Scan for the cell matching the given text and deliver its (x, y) coordinate at center. 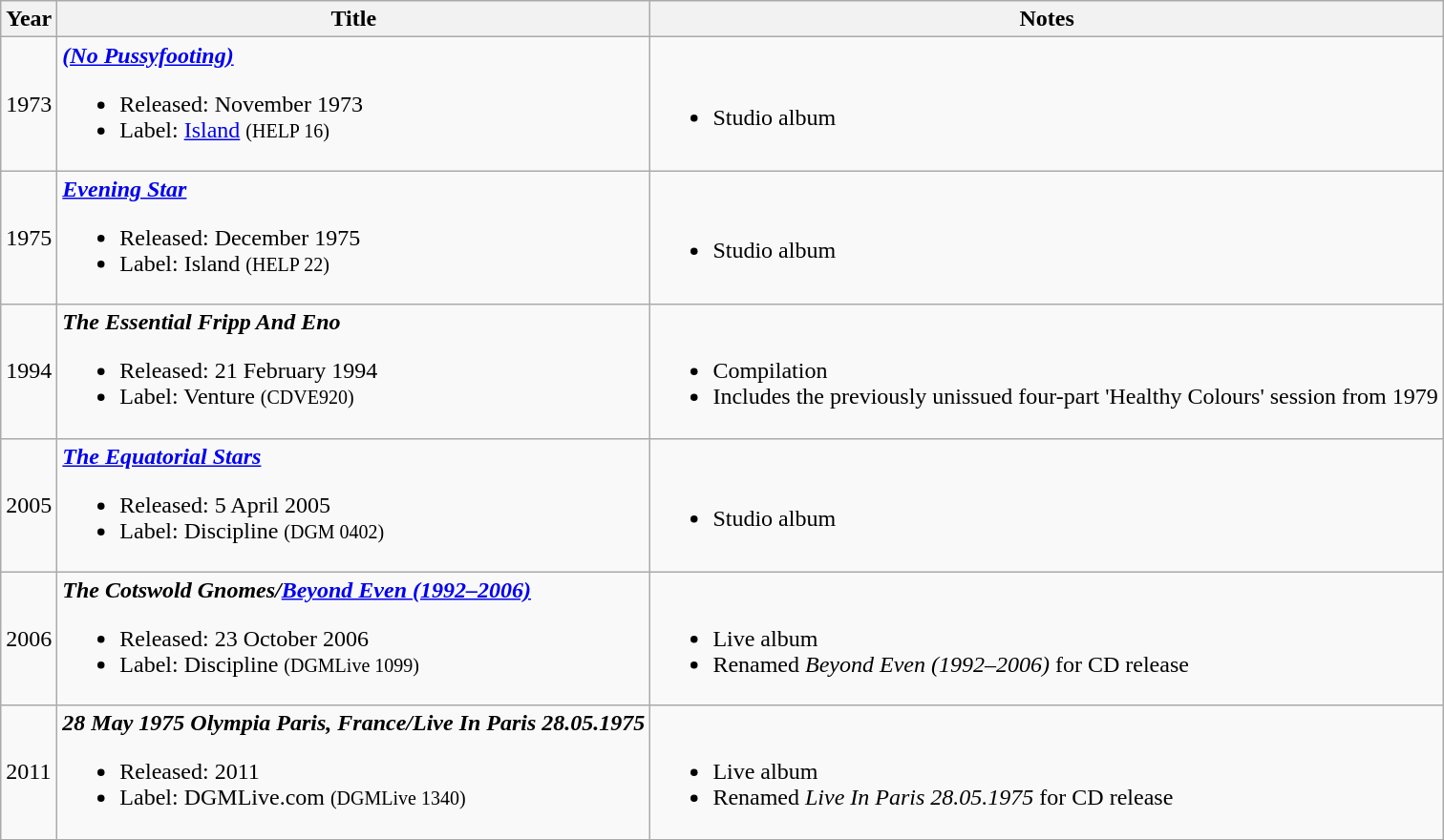
Notes (1047, 19)
1975 (29, 238)
2006 (29, 639)
Title (353, 19)
(No Pussyfooting)Released: November 1973Label: Island (HELP 16) (353, 104)
The Cotswold Gnomes/Beyond Even (1992–2006)Released: 23 October 2006Label: Discipline (DGMLive 1099) (353, 639)
2011 (29, 772)
Year (29, 19)
Live albumRenamed Beyond Even (1992–2006) for CD release (1047, 639)
CompilationIncludes the previously unissued four-part 'Healthy Colours' session from 1979 (1047, 371)
1994 (29, 371)
The Equatorial StarsReleased: 5 April 2005Label: Discipline (DGM 0402) (353, 505)
Live albumRenamed Live In Paris 28.05.1975 for CD release (1047, 772)
2005 (29, 505)
28 May 1975 Olympia Paris, France/Live In Paris 28.05.1975Released: 2011Label: DGMLive.com (DGMLive 1340) (353, 772)
Evening StarReleased: December 1975Label: Island (HELP 22) (353, 238)
The Essential Fripp And EnoReleased: 21 February 1994Label: Venture (CDVE920) (353, 371)
1973 (29, 104)
